Determine the (X, Y) coordinate at the center of the cell enclosing the given text.  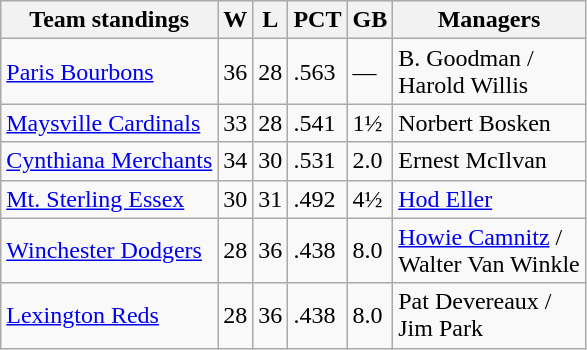
.541 (318, 123)
2.0 (370, 161)
GB (370, 20)
33 (236, 123)
L (270, 20)
.492 (318, 199)
.563 (318, 72)
1½ (370, 123)
Maysville Cardinals (110, 123)
PCT (318, 20)
.531 (318, 161)
W (236, 20)
Paris Bourbons (110, 72)
Howie Camnitz /Walter Van Winkle (490, 250)
Lexington Reds (110, 316)
Ernest McIlvan (490, 161)
Mt. Sterling Essex (110, 199)
Norbert Bosken (490, 123)
Cynthiana Merchants (110, 161)
B. Goodman / Harold Willis (490, 72)
Pat Devereaux /Jim Park (490, 316)
Managers (490, 20)
4½ (370, 199)
34 (236, 161)
Hod Eller (490, 199)
31 (270, 199)
Winchester Dodgers (110, 250)
Team standings (110, 20)
— (370, 72)
